Return [x, y] of the center of cell containing provided text 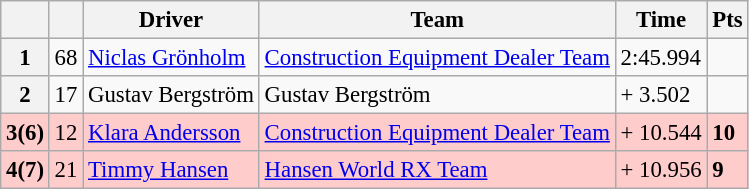
2 [26, 95]
2:45.994 [661, 58]
9 [728, 170]
3(6) [26, 133]
10 [728, 133]
17 [66, 95]
Hansen World RX Team [437, 170]
Niclas Grönholm [172, 58]
68 [66, 58]
Driver [172, 20]
Team [437, 20]
+ 3.502 [661, 95]
+ 10.544 [661, 133]
+ 10.956 [661, 170]
21 [66, 170]
Time [661, 20]
Timmy Hansen [172, 170]
Klara Andersson [172, 133]
4(7) [26, 170]
12 [66, 133]
1 [26, 58]
Pts [728, 20]
